Scan for the cell matching the given text and deliver its [X, Y] coordinate at center. 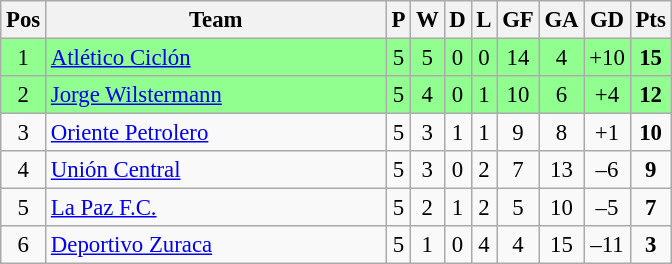
Atlético Ciclón [216, 58]
12 [650, 95]
Jorge Wilstermann [216, 95]
Team [216, 20]
L [484, 20]
Pos [24, 20]
–11 [607, 245]
+10 [607, 58]
–6 [607, 170]
GA [562, 20]
Unión Central [216, 170]
W [428, 20]
GF [518, 20]
+4 [607, 95]
+1 [607, 133]
8 [562, 133]
GD [607, 20]
–5 [607, 208]
Pts [650, 20]
13 [562, 170]
Oriente Petrolero [216, 133]
D [458, 20]
La Paz F.C. [216, 208]
Deportivo Zuraca [216, 245]
14 [518, 58]
P [398, 20]
